Output the [X, Y] coordinate of the center of the cell containing the given text.  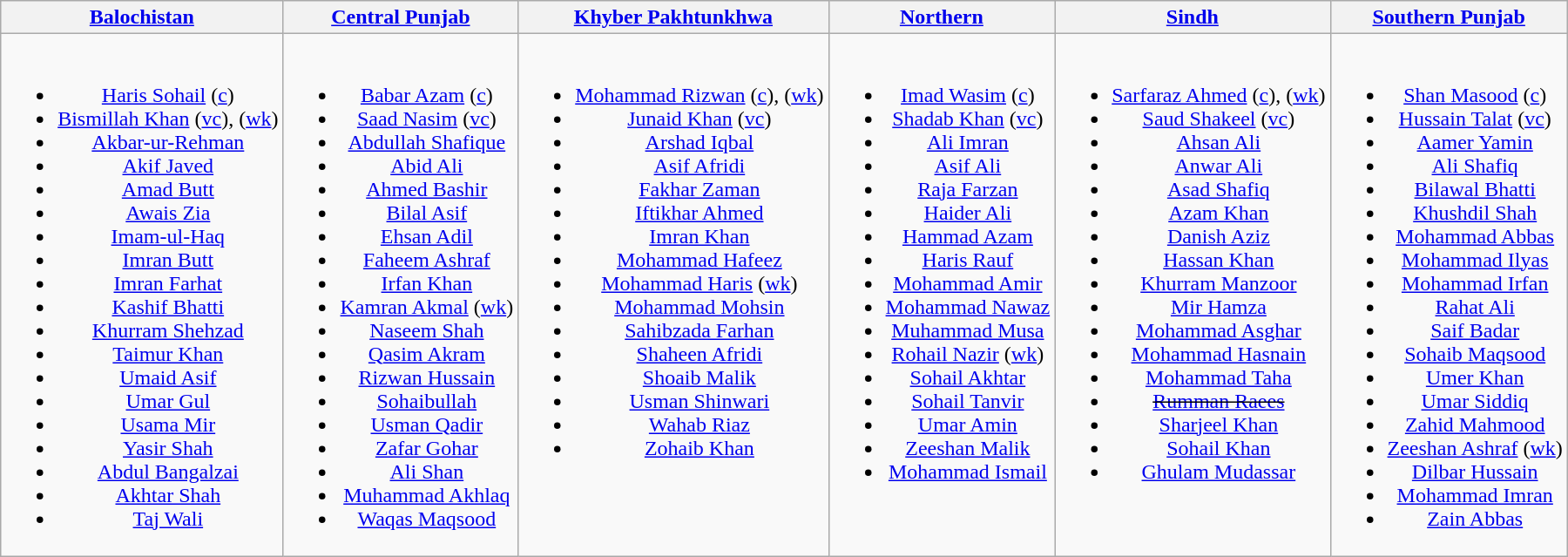
Central Punjab [401, 17]
Khyber Pakhtunkhwa [673, 17]
Balochistan [142, 17]
Sindh [1193, 17]
Southern Punjab [1449, 17]
Northern [942, 17]
